Locate the cell with the specified text and output its [X, Y] center coordinate. 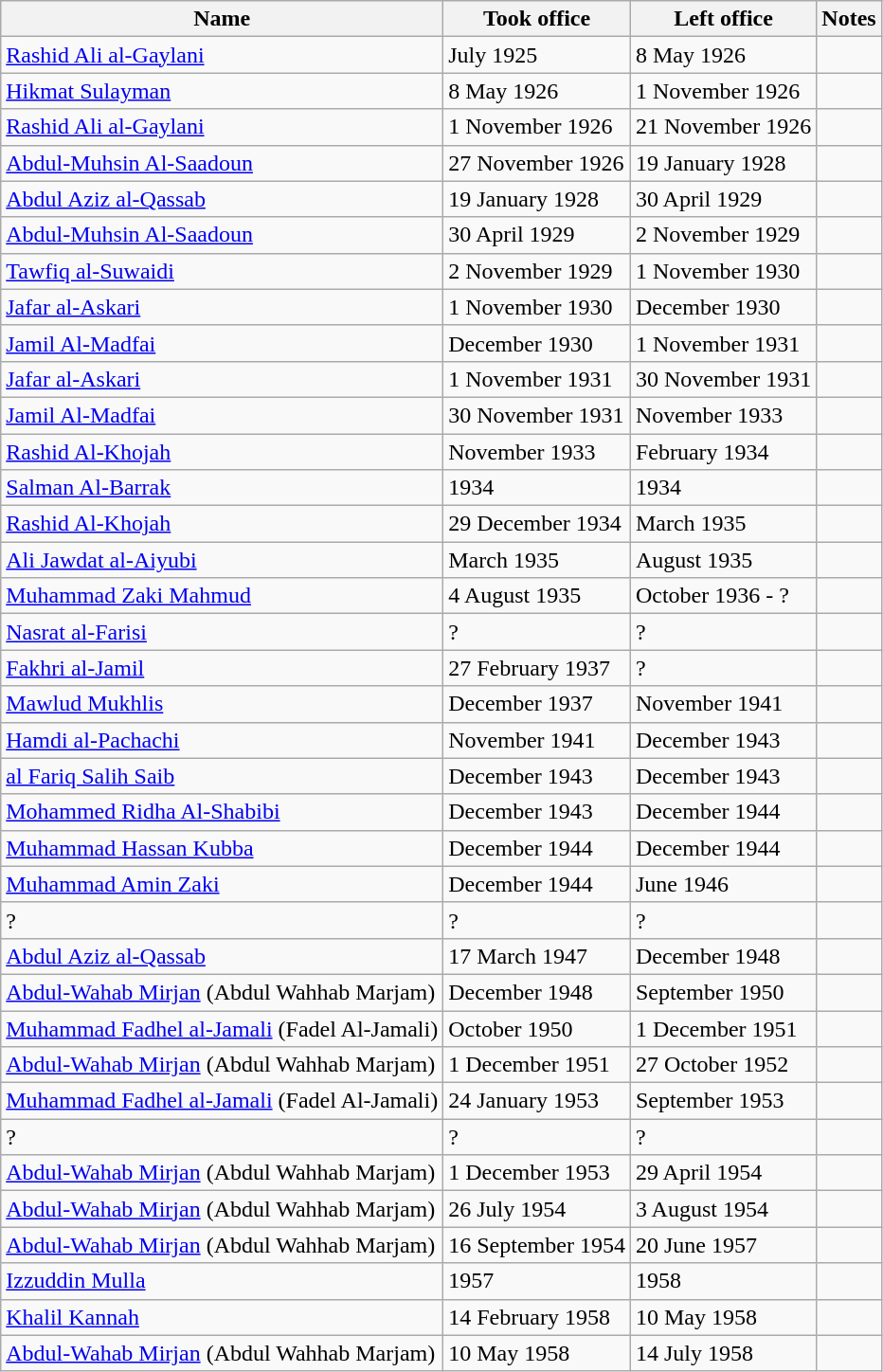
Mohammed Ridha Al-Shabibi [222, 812]
Izzuddin Mulla [222, 1281]
14 July 1958 [723, 1353]
September 1950 [723, 992]
Fakhri al-Jamil [222, 668]
17 March 1947 [537, 956]
September 1953 [723, 1101]
24 January 1953 [537, 1101]
27 November 1926 [537, 163]
27 February 1937 [537, 668]
14 February 1958 [537, 1317]
Hikmat Sulayman [222, 91]
July 1925 [537, 55]
4 August 1935 [537, 596]
21 November 1926 [723, 127]
Mawlud Mukhlis [222, 704]
Tawfiq al-Suwaidi [222, 271]
27 October 1952 [723, 1065]
June 1946 [723, 884]
Left office [723, 19]
Muhammad Zaki Mahmud [222, 596]
1957 [537, 1281]
Took office [537, 19]
1 December 1953 [537, 1173]
1958 [723, 1281]
16 September 1954 [537, 1245]
Salman Al-Barrak [222, 488]
Khalil Kannah [222, 1317]
Nasrat al-Farisi [222, 632]
al Fariq Salih Saib [222, 776]
20 June 1957 [723, 1245]
Ali Jawdat al-Aiyubi [222, 560]
Hamdi al-Pachachi [222, 740]
Muhammad Hassan Kubba [222, 848]
29 December 1934 [537, 524]
December 1937 [537, 704]
26 July 1954 [537, 1209]
February 1934 [723, 452]
29 April 1954 [723, 1173]
October 1950 [537, 1028]
Muhammad Amin Zaki [222, 884]
Notes [849, 19]
October 1936 - ? [723, 596]
August 1935 [723, 560]
3 August 1954 [723, 1209]
Name [222, 19]
